Output the (X, Y) coordinate of the center of the cell containing the given text.  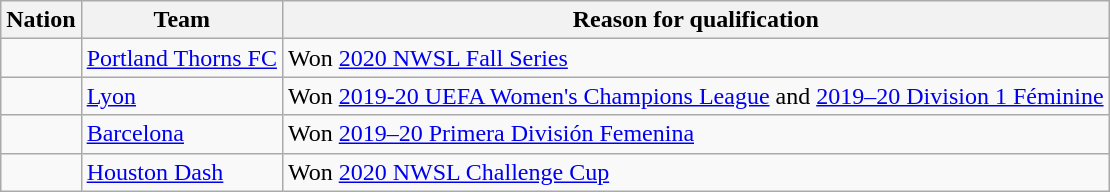
Houston Dash (182, 172)
Nation (41, 20)
Won 2020 NWSL Fall Series (696, 58)
Won 2020 NWSL Challenge Cup (696, 172)
Reason for qualification (696, 20)
Won 2019-20 UEFA Women's Champions League and 2019–20 Division 1 Féminine (696, 96)
Team (182, 20)
Portland Thorns FC (182, 58)
Lyon (182, 96)
Won 2019–20 Primera División Femenina (696, 134)
Barcelona (182, 134)
